Extract the (X, Y) coordinate from the center of the cell holding the provided text.  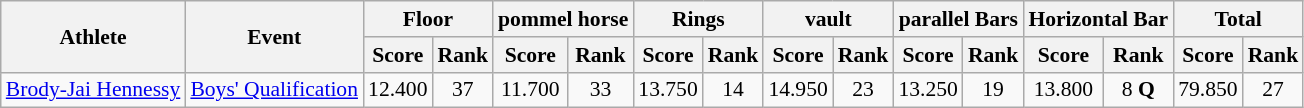
11.700 (530, 90)
27 (1274, 90)
37 (464, 90)
33 (601, 90)
23 (864, 90)
Rings (698, 19)
8 Q (1138, 90)
vault (828, 19)
parallel Bars (958, 19)
13.250 (928, 90)
14.950 (798, 90)
Brody-Jai Hennessy (94, 90)
13.750 (668, 90)
19 (994, 90)
13.800 (1063, 90)
Boys' Qualification (274, 90)
79.850 (1208, 90)
Horizontal Bar (1098, 19)
Event (274, 36)
14 (734, 90)
Total (1238, 19)
12.400 (398, 90)
Athlete (94, 36)
pommel horse (563, 19)
Floor (428, 19)
